Extract the (x, y) coordinate from the center of the cell holding the provided text.  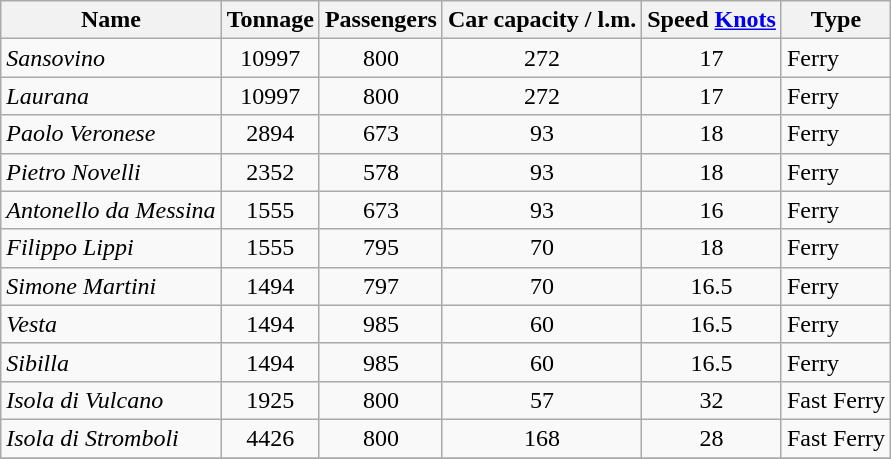
Passengers (380, 20)
2894 (270, 134)
2352 (270, 172)
Tonnage (270, 20)
Laurana (111, 96)
Paolo Veronese (111, 134)
Simone Martini (111, 286)
32 (712, 400)
28 (712, 438)
Antonello da Messina (111, 210)
Isola di Vulcano (111, 400)
795 (380, 248)
168 (542, 438)
16 (712, 210)
Type (836, 20)
Isola di Stromboli (111, 438)
Sansovino (111, 58)
Name (111, 20)
578 (380, 172)
Car capacity / l.m. (542, 20)
Vesta (111, 324)
Filippo Lippi (111, 248)
1925 (270, 400)
797 (380, 286)
Pietro Novelli (111, 172)
4426 (270, 438)
Speed Knots (712, 20)
57 (542, 400)
Sibilla (111, 362)
